Scan for the cell matching the given text and deliver its [x, y] coordinate at center. 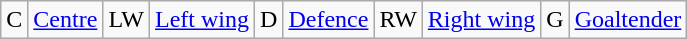
G [555, 20]
Left wing [202, 20]
Goaltender [628, 20]
Defence [328, 20]
RW [398, 20]
C [14, 20]
Centre [66, 20]
LW [126, 20]
Right wing [481, 20]
D [269, 20]
